Extract the (x, y) coordinate from the center of the cell holding the provided text.  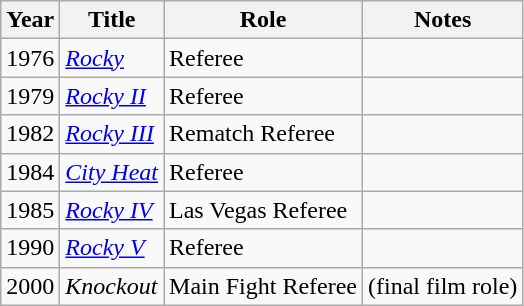
1984 (30, 172)
Rocky II (112, 96)
Rocky III (112, 134)
Main Fight Referee (264, 286)
City Heat (112, 172)
1976 (30, 58)
1979 (30, 96)
Rematch Referee (264, 134)
1985 (30, 210)
Rocky IV (112, 210)
Las Vegas Referee (264, 210)
Knockout (112, 286)
Role (264, 20)
Notes (443, 20)
Title (112, 20)
1982 (30, 134)
Rocky (112, 58)
(final film role) (443, 286)
2000 (30, 286)
Year (30, 20)
1990 (30, 248)
Rocky V (112, 248)
